Extract the [X, Y] coordinate from the center of the cell holding the provided text.  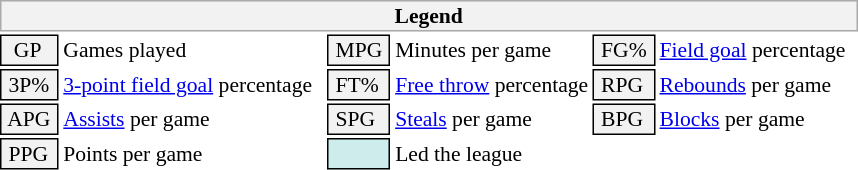
Steals per game [492, 120]
Blocks per game [758, 120]
Minutes per game [492, 50]
Field goal percentage [758, 50]
APG [30, 120]
PPG [30, 154]
FG% [624, 50]
3-point field goal percentage [193, 85]
RPG [624, 85]
Rebounds per game [758, 85]
Free throw percentage [492, 85]
Legend [428, 16]
Points per game [193, 154]
3P% [30, 85]
FT% [359, 85]
Games played [193, 50]
BPG [624, 120]
MPG [359, 50]
SPG [359, 120]
GP [30, 50]
Assists per game [193, 120]
Led the league [492, 154]
